For the text-containing cell, return its midpoint in [X, Y] coordinate format. 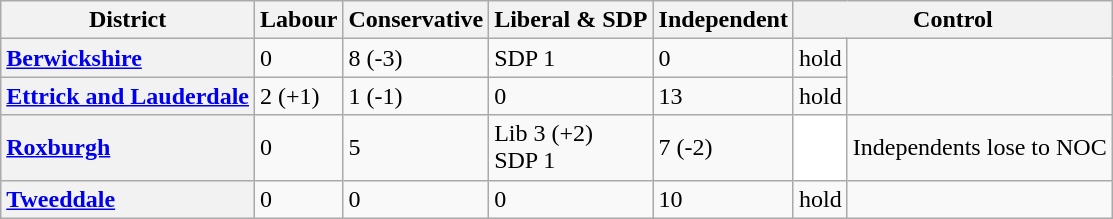
Labour [299, 20]
District [128, 20]
SDP 1 [571, 58]
Tweeddale [128, 199]
Independent [723, 20]
8 (-3) [416, 58]
2 (+1) [299, 96]
Lib 3 (+2)SDP 1 [571, 148]
Conservative [416, 20]
10 [723, 199]
Ettrick and Lauderdale [128, 96]
7 (-2) [723, 148]
Independents lose to NOC [980, 148]
13 [723, 96]
Liberal & SDP [571, 20]
Control [952, 20]
Roxburgh [128, 148]
Berwickshire [128, 58]
5 [416, 148]
1 (-1) [416, 96]
